Detect which cell encompasses the target text, then output its (X, Y) center coordinate. 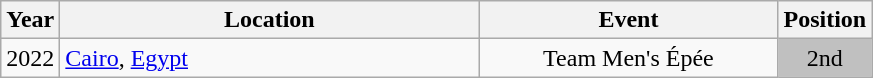
2022 (30, 58)
2nd (825, 58)
Year (30, 20)
Cairo, Egypt (270, 58)
Team Men's Épée (628, 58)
Event (628, 20)
Location (270, 20)
Position (825, 20)
